Return the [x, y] coordinate for the center point of the cell that contains the specified text.  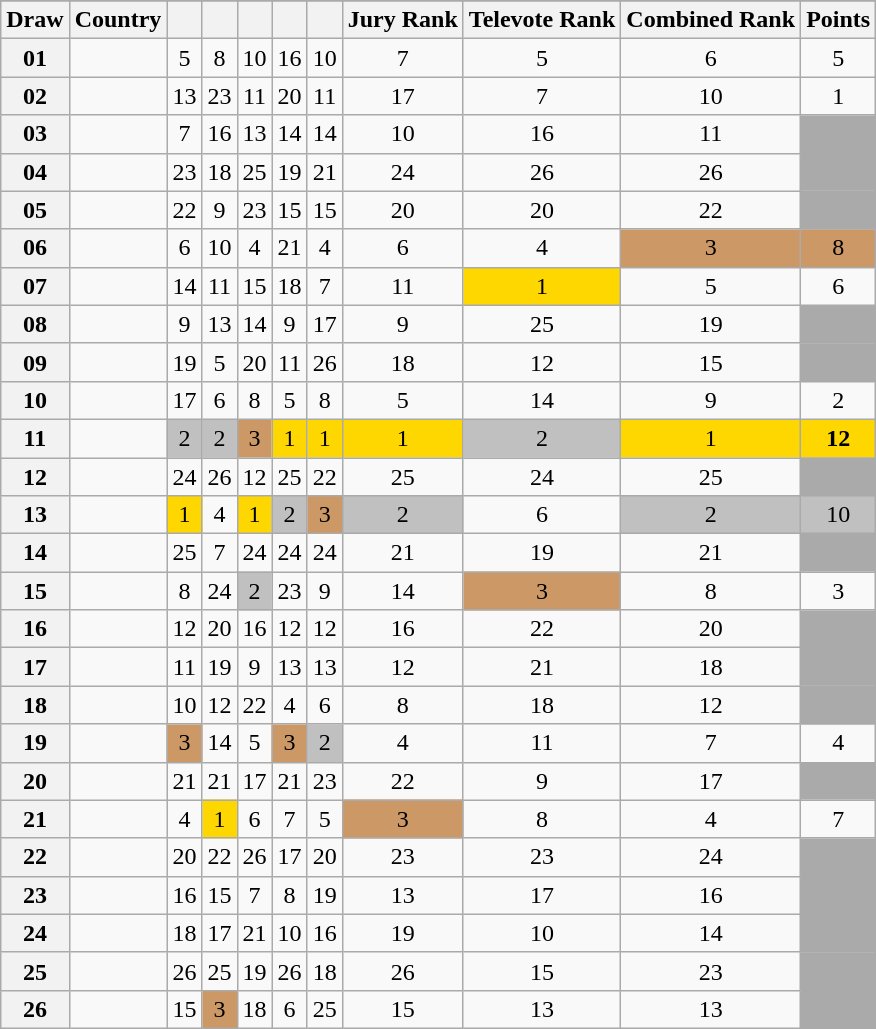
06 [35, 248]
Televote Rank [542, 20]
03 [35, 134]
08 [35, 324]
Jury Rank [402, 20]
Points [838, 20]
Combined Rank [711, 20]
Country [118, 20]
Draw [35, 20]
05 [35, 210]
02 [35, 96]
01 [35, 58]
04 [35, 172]
07 [35, 286]
09 [35, 362]
